Determine the [X, Y] coordinate at the center of the cell enclosing the given text.  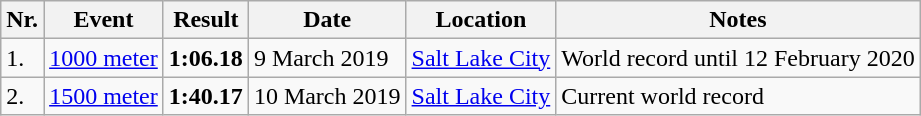
1:06.18 [206, 58]
Location [481, 20]
10 March 2019 [327, 96]
Date [327, 20]
Current world record [738, 96]
1500 meter [104, 96]
1000 meter [104, 58]
Notes [738, 20]
1. [22, 58]
Result [206, 20]
2. [22, 96]
1:40.17 [206, 96]
World record until 12 February 2020 [738, 58]
9 March 2019 [327, 58]
Nr. [22, 20]
Event [104, 20]
